Search for the cell housing the specified text and yield its [X, Y] center coordinate. 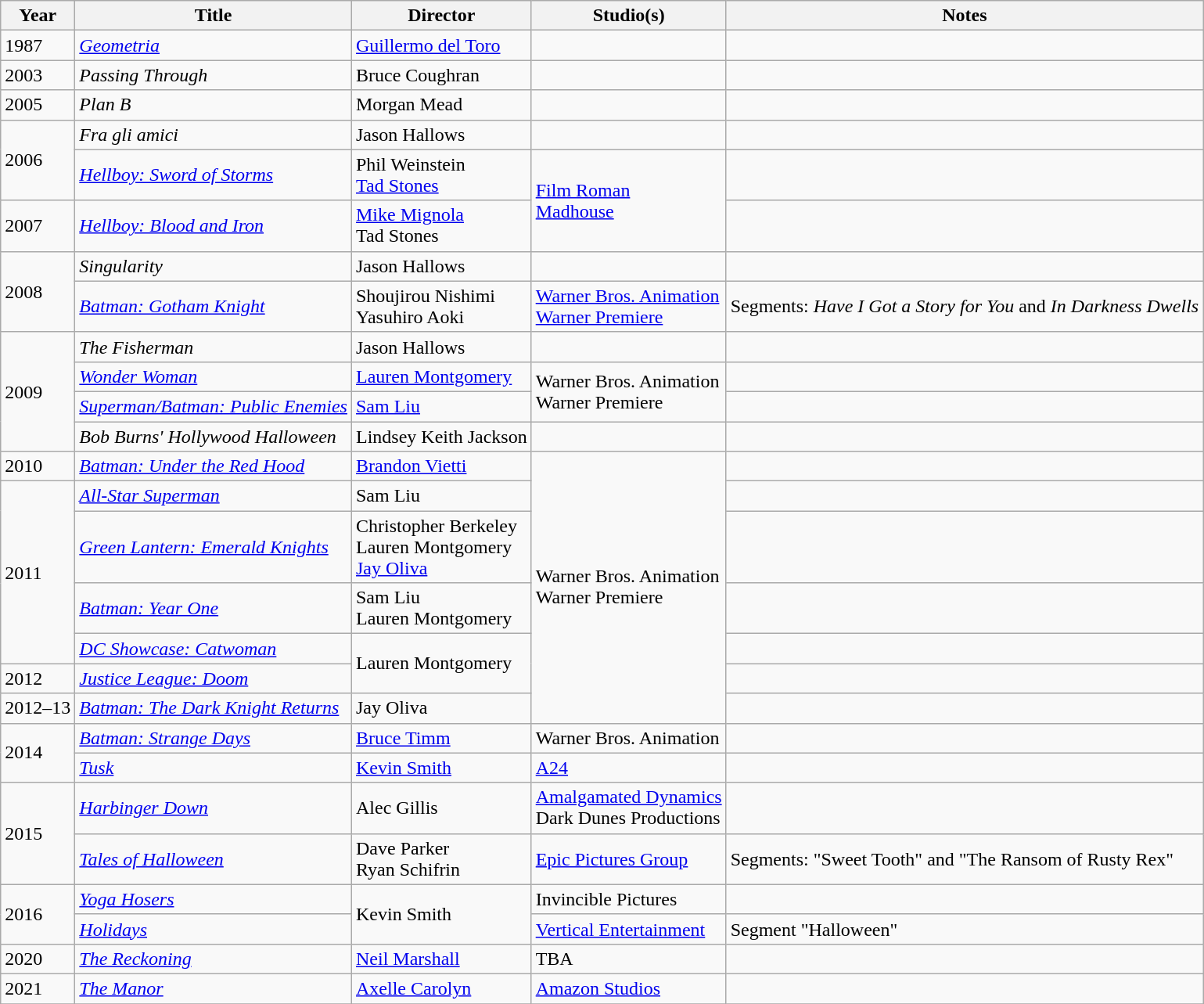
Bruce Timm [441, 738]
Segments: "Sweet Tooth" and "The Ransom of Rusty Rex" [965, 859]
2021 [38, 988]
Hellboy: Blood and Iron [214, 225]
Christopher BerkeleyLauren MontgomeryJay Oliva [441, 547]
Batman: Gotham Knight [214, 307]
Alec Gillis [441, 808]
Invincible Pictures [629, 899]
2008 [38, 291]
Batman: The Dark Knight Returns [214, 708]
Title [214, 16]
Singularity [214, 266]
Vertical Entertainment [629, 929]
Morgan Mead [441, 105]
Axelle Carolyn [441, 988]
2010 [38, 466]
Batman: Year One [214, 609]
2009 [38, 391]
2012 [38, 678]
Yoga Hosers [214, 899]
Tusk [214, 768]
2020 [38, 959]
Hellboy: Sword of Storms [214, 175]
Studio(s) [629, 16]
Brandon Vietti [441, 466]
DC Showcase: Catwoman [214, 649]
Mike MignolaTad Stones [441, 225]
1987 [38, 45]
Bob Burns' Hollywood Halloween [214, 436]
Harbinger Down [214, 808]
All-Star Superman [214, 496]
2003 [38, 75]
Green Lantern: Emerald Knights [214, 547]
Jay Oliva [441, 708]
Epic Pictures Group [629, 859]
Fra gli amici [214, 135]
Film RomanMadhouse [629, 200]
Warner Bros. Animation [629, 738]
Lindsey Keith Jackson [441, 436]
2014 [38, 753]
Amalgamated DynamicsDark Dunes Productions [629, 808]
Passing Through [214, 75]
Geometria [214, 45]
Phil WeinsteinTad Stones [441, 175]
The Manor [214, 988]
Year [38, 16]
2015 [38, 833]
The Reckoning [214, 959]
Bruce Coughran [441, 75]
2016 [38, 914]
2006 [38, 160]
Superman/Batman: Public Enemies [214, 406]
The Fisherman [214, 347]
A24 [629, 768]
Sam LiuLauren Montgomery [441, 609]
Director [441, 16]
Neil Marshall [441, 959]
Wonder Woman [214, 376]
Dave ParkerRyan Schifrin [441, 859]
2007 [38, 225]
Tales of Halloween [214, 859]
2012–13 [38, 708]
Batman: Strange Days [214, 738]
Plan B [214, 105]
Holidays [214, 929]
TBA [629, 959]
Batman: Under the Red Hood [214, 466]
2011 [38, 573]
Amazon Studios [629, 988]
Guillermo del Toro [441, 45]
Segment "Halloween" [965, 929]
Notes [965, 16]
2005 [38, 105]
Shoujirou NishimiYasuhiro Aoki [441, 307]
Justice League: Doom [214, 678]
Segments: Have I Got a Story for You and In Darkness Dwells [965, 307]
